Search for the cell housing the specified text and yield its (x, y) center coordinate. 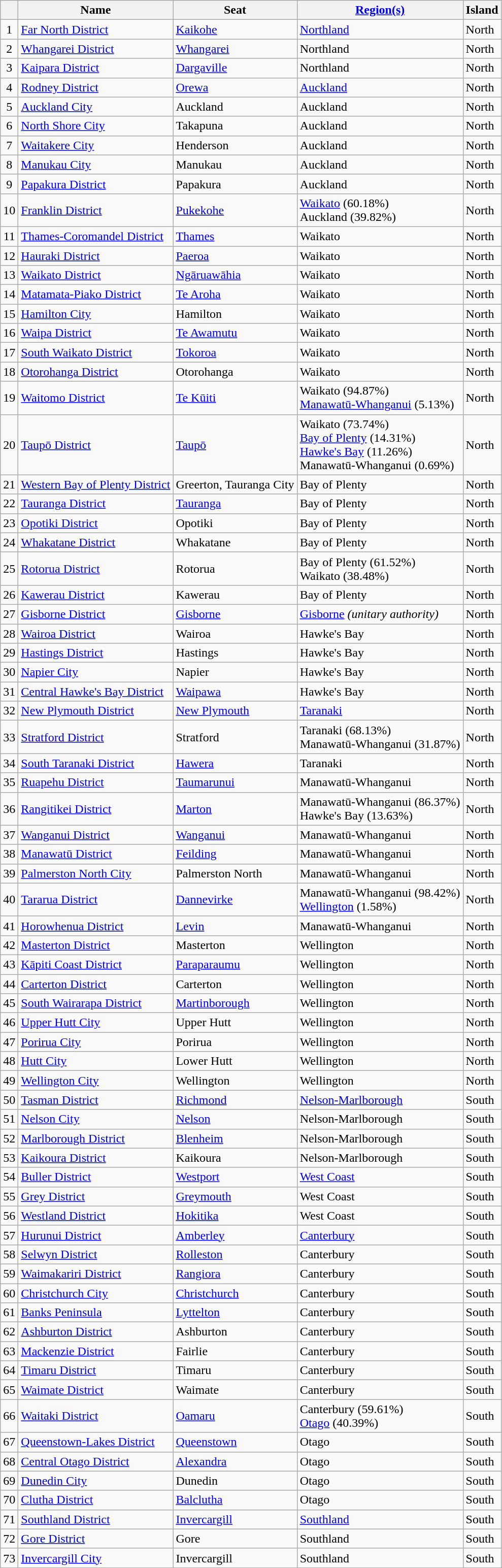
71 (9, 1519)
33 (9, 737)
Mackenzie District (95, 1351)
Tararua District (95, 900)
Manawatū-Whanganui (98.42%)Wellington (1.58%) (380, 900)
Lower Hutt (235, 1061)
Te Awamutu (235, 333)
26 (9, 595)
Kaikoura (235, 1158)
31 (9, 692)
47 (9, 1042)
25 (9, 569)
Amberley (235, 1235)
Hastings District (95, 653)
Wairoa District (95, 633)
Oamaru (235, 1416)
70 (9, 1500)
59 (9, 1273)
Thames-Coromandel District (95, 236)
Thames (235, 236)
57 (9, 1235)
Franklin District (95, 210)
58 (9, 1254)
69 (9, 1481)
Manukau City (95, 165)
Manawatū-Whanganui (86.37%)Hawke's Bay (13.63%) (380, 808)
Ngāruawāhia (235, 275)
Matamata-Piako District (95, 295)
32 (9, 711)
Tasman District (95, 1100)
Taumarunui (235, 782)
Timaru District (95, 1370)
42 (9, 945)
2 (9, 49)
Rotorua (235, 569)
19 (9, 398)
Marlborough District (95, 1138)
55 (9, 1196)
7 (9, 145)
6 (9, 126)
Name (95, 10)
39 (9, 873)
Waitaki District (95, 1416)
Waimate District (95, 1390)
Queenstown (235, 1442)
4 (9, 87)
New Plymouth (235, 711)
63 (9, 1351)
Greerton, Tauranga City (235, 484)
Rangiora (235, 1273)
Porirua City (95, 1042)
Gisborne District (95, 614)
Kaikohe (235, 29)
Waitakere City (95, 145)
36 (9, 808)
20 (9, 445)
Dannevirke (235, 900)
45 (9, 1003)
Opotiki (235, 523)
Waikato (60.18%)Auckland (39.82%) (380, 210)
27 (9, 614)
Manukau (235, 165)
Whangarei (235, 49)
Region(s) (380, 10)
Whakatane District (95, 542)
Southland District (95, 1519)
68 (9, 1461)
54 (9, 1177)
Richmond (235, 1100)
Seat (235, 10)
Canterbury (59.61%)Otago (40.39%) (380, 1416)
41 (9, 926)
9 (9, 184)
Wanganui District (95, 835)
65 (9, 1390)
Gisborne (235, 614)
Gore District (95, 1539)
Auckland City (95, 107)
51 (9, 1119)
Feilding (235, 854)
Pukekohe (235, 210)
13 (9, 275)
Gisborne (unitary authority) (380, 614)
Dunedin (235, 1481)
Henderson (235, 145)
44 (9, 984)
Balclutha (235, 1500)
38 (9, 854)
Wairoa (235, 633)
17 (9, 352)
Blenheim (235, 1138)
Taupō (235, 445)
Queenstown-Lakes District (95, 1442)
Levin (235, 926)
67 (9, 1442)
Fairlie (235, 1351)
73 (9, 1558)
12 (9, 255)
Napier (235, 672)
64 (9, 1370)
Far North District (95, 29)
Ashburton District (95, 1332)
Hokitika (235, 1216)
Rangitikei District (95, 808)
Hamilton City (95, 314)
Orewa (235, 87)
Te Kūiti (235, 398)
Rotorua District (95, 569)
49 (9, 1081)
40 (9, 900)
28 (9, 633)
Masterton District (95, 945)
Banks Peninsula (95, 1313)
Westport (235, 1177)
Buller District (95, 1177)
Kawerau (235, 595)
Ashburton (235, 1332)
66 (9, 1416)
Waitomo District (95, 398)
Nelson (235, 1119)
Gore (235, 1539)
48 (9, 1061)
Nelson City (95, 1119)
Upper Hutt (235, 1023)
Alexandra (235, 1461)
Porirua (235, 1042)
Horowhenua District (95, 926)
34 (9, 763)
24 (9, 542)
35 (9, 782)
15 (9, 314)
Papakura (235, 184)
Carterton (235, 984)
23 (9, 523)
Kawerau District (95, 595)
Opotiki District (95, 523)
72 (9, 1539)
Hauraki District (95, 255)
Hamilton (235, 314)
Central Otago District (95, 1461)
18 (9, 372)
43 (9, 964)
Hawera (235, 763)
56 (9, 1216)
3 (9, 68)
Te Aroha (235, 295)
Waikato District (95, 275)
Palmerston North City (95, 873)
Invercargill City (95, 1558)
Westland District (95, 1216)
Marton (235, 808)
Central Hawke's Bay District (95, 692)
Bay of Plenty (61.52%)Waikato (38.48%) (380, 569)
Taranaki (68.13%)Manawatū-Whanganui (31.87%) (380, 737)
Hurunui District (95, 1235)
Waimakariri District (95, 1273)
Waikato (73.74%)Bay of Plenty (14.31%)Hawke's Bay (11.26%)Manawatū-Whanganui (0.69%) (380, 445)
South Taranaki District (95, 763)
Waipa District (95, 333)
Hastings (235, 653)
Manawatū District (95, 854)
Rolleston (235, 1254)
Grey District (95, 1196)
Wellington City (95, 1081)
Waikato (94.87%)Manawatū-Whanganui (5.13%) (380, 398)
Kāpiti Coast District (95, 964)
Waimate (235, 1390)
Greymouth (235, 1196)
Dargaville (235, 68)
Paraparaumu (235, 964)
Taupō District (95, 445)
Kaipara District (95, 68)
Palmerston North (235, 873)
Napier City (95, 672)
8 (9, 165)
Paeroa (235, 255)
Takapuna (235, 126)
14 (9, 295)
53 (9, 1158)
Whakatane (235, 542)
37 (9, 835)
Stratford District (95, 737)
16 (9, 333)
30 (9, 672)
Stratford (235, 737)
Whangarei District (95, 49)
22 (9, 504)
52 (9, 1138)
Rodney District (95, 87)
Western Bay of Plenty District (95, 484)
5 (9, 107)
Christchurch (235, 1293)
21 (9, 484)
Waipawa (235, 692)
Selwyn District (95, 1254)
Otorohanga (235, 372)
North Shore City (95, 126)
New Plymouth District (95, 711)
11 (9, 236)
62 (9, 1332)
South Wairarapa District (95, 1003)
Otorohanga District (95, 372)
Lyttelton (235, 1313)
29 (9, 653)
Carterton District (95, 984)
Tauranga District (95, 504)
Wanganui (235, 835)
Hutt City (95, 1061)
Papakura District (95, 184)
Upper Hutt City (95, 1023)
1 (9, 29)
61 (9, 1313)
Tokoroa (235, 352)
Martinborough (235, 1003)
Island (482, 10)
Christchurch City (95, 1293)
South Waikato District (95, 352)
Timaru (235, 1370)
10 (9, 210)
46 (9, 1023)
Tauranga (235, 504)
Dunedin City (95, 1481)
Kaikoura District (95, 1158)
60 (9, 1293)
Ruapehu District (95, 782)
50 (9, 1100)
Clutha District (95, 1500)
Masterton (235, 945)
